Return the (X, Y) coordinate for the center point of the cell that contains the specified text.  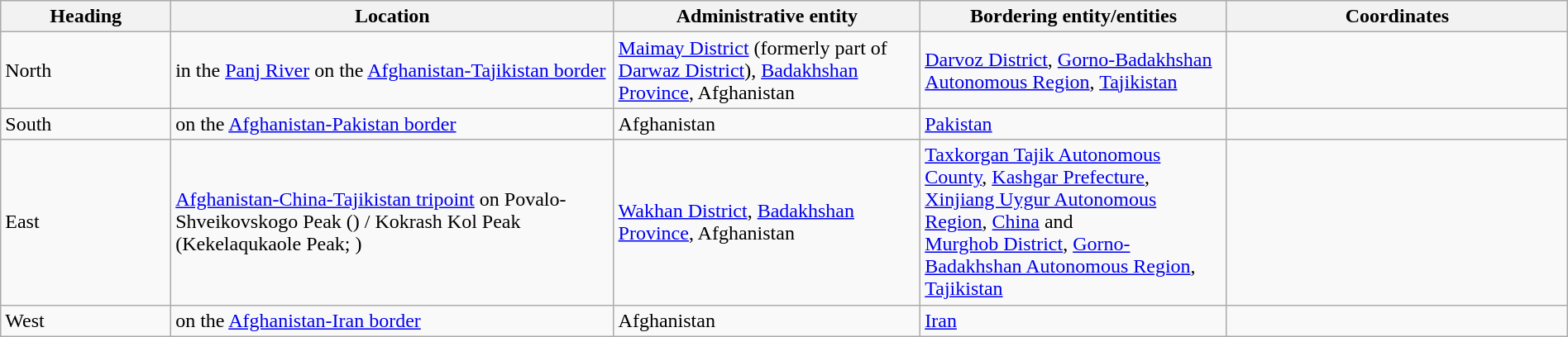
Administrative entity (767, 17)
in the Panj River on the Afghanistan-Tajikistan border (392, 70)
Darvoz District, Gorno-Badakhshan Autonomous Region, Tajikistan (1073, 70)
Wakhan District, Badakhshan Province, Afghanistan (767, 222)
North (86, 70)
on the Afghanistan-Iran border (392, 320)
Pakistan (1073, 124)
West (86, 320)
Coordinates (1397, 17)
Location (392, 17)
South (86, 124)
Iran (1073, 320)
on the Afghanistan-Pakistan border (392, 124)
East (86, 222)
Heading (86, 17)
Bordering entity/entities (1073, 17)
Afghanistan-China-Tajikistan tripoint on Povalo-Shveikovskogo Peak () / Kokrash Kol Peak (Kekelaqukaole Peak; ) (392, 222)
Maimay District (formerly part of Darwaz District), Badakhshan Province, Afghanistan (767, 70)
